Output the [x, y] coordinate of the center of the cell containing the given text.  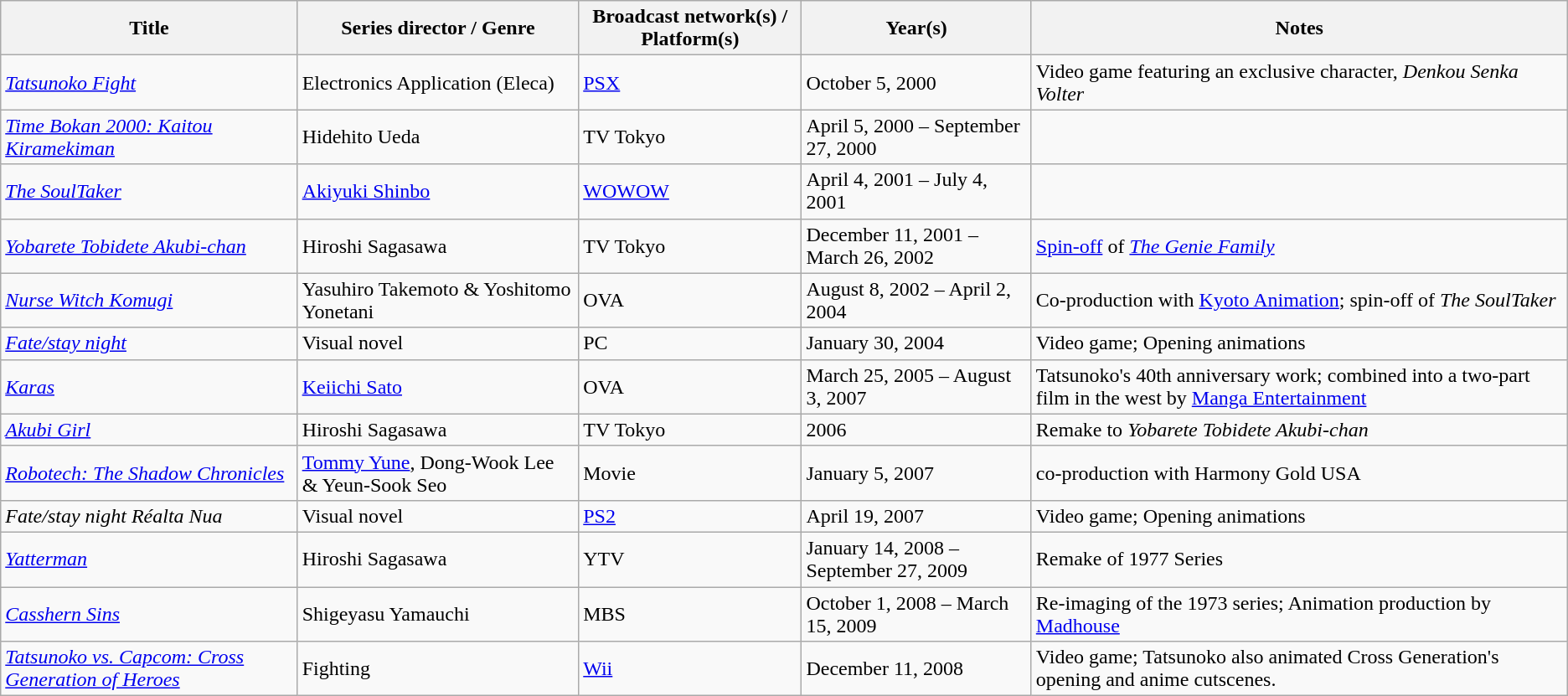
Akiyuki Shinbo [438, 191]
Tatsunoko's 40th anniversary work; combined into a two-part film in the west by Manga Entertainment [1299, 387]
MBS [690, 613]
Robotech: The Shadow Chronicles [149, 472]
August 8, 2002 – April 2, 2004 [916, 300]
Karas [149, 387]
PS2 [690, 516]
YTV [690, 559]
Nurse Witch Komugi [149, 300]
December 11, 2008 [916, 668]
Yobarete Tobidete Akubi-chan [149, 246]
PSX [690, 82]
Series director / Genre [438, 28]
January 14, 2008 – September 27, 2009 [916, 559]
April 19, 2007 [916, 516]
2006 [916, 430]
co-production with Harmony Gold USA [1299, 472]
Yasuhiro Takemoto & Yoshitomo Yonetani [438, 300]
PC [690, 343]
April 4, 2001 – July 4, 2001 [916, 191]
Hidehito Ueda [438, 137]
Notes [1299, 28]
October 5, 2000 [916, 82]
October 1, 2008 – March 15, 2009 [916, 613]
Fate/stay night Réalta Nua [149, 516]
March 25, 2005 – August 3, 2007 [916, 387]
December 11, 2001 – March 26, 2002 [916, 246]
Electronics Application (Eleca) [438, 82]
Fighting [438, 668]
Tommy Yune, Dong-Wook Lee & Yeun-Sook Seo [438, 472]
Tatsunoko vs. Capcom: Cross Generation of Heroes [149, 668]
Video game; Tatsunoko also animated Cross Generation's opening and anime cutscenes. [1299, 668]
Remake to Yobarete Tobidete Akubi-chan [1299, 430]
Shigeyasu Yamauchi [438, 613]
Video game featuring an exclusive character, Denkou Senka Volter [1299, 82]
Re-imaging of the 1973 series; Animation production by Madhouse [1299, 613]
The SoulTaker [149, 191]
Tatsunoko Fight [149, 82]
January 5, 2007 [916, 472]
Remake of 1977 Series [1299, 559]
Co-production with Kyoto Animation; spin-off of The SoulTaker [1299, 300]
Title [149, 28]
Spin-off of The Genie Family [1299, 246]
Yatterman [149, 559]
Movie [690, 472]
Broadcast network(s) / Platform(s) [690, 28]
WOWOW [690, 191]
Fate/stay night [149, 343]
April 5, 2000 – September 27, 2000 [916, 137]
Keiichi Sato [438, 387]
Wii [690, 668]
Year(s) [916, 28]
Akubi Girl [149, 430]
Time Bokan 2000: Kaitou Kiramekiman [149, 137]
January 30, 2004 [916, 343]
Casshern Sins [149, 613]
